Search for the cell housing the specified text and yield its [X, Y] center coordinate. 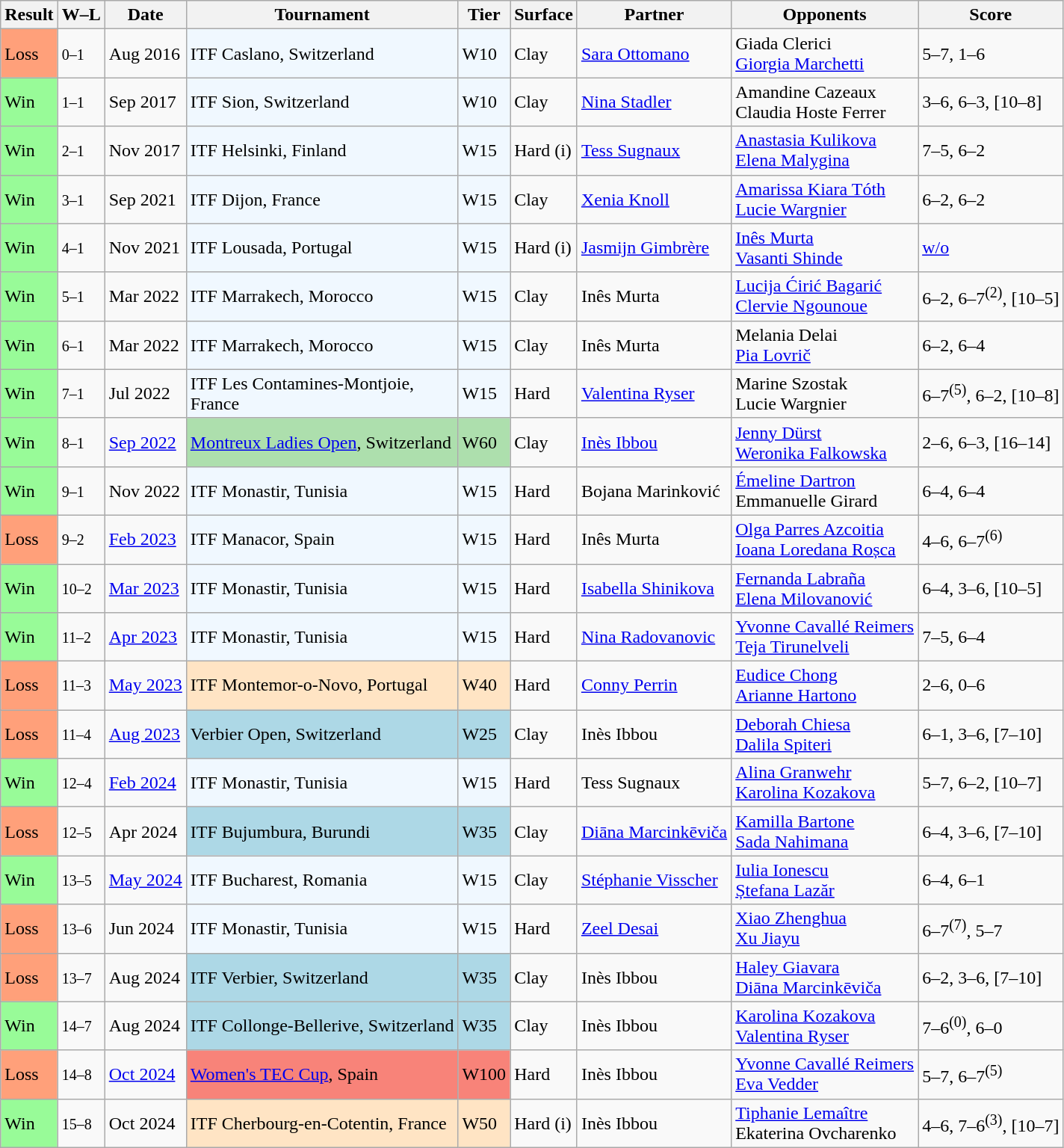
Iulia Ionescu Ștefana Lazăr [825, 880]
Xenia Knoll [654, 199]
Fernanda Labraña Elena Milovanović [825, 587]
9–1 [81, 490]
ITF Bujumbura, Burundi [322, 831]
Nov 2021 [145, 248]
Giada Clerici Giorgia Marchetti [825, 54]
Yvonne Cavallé Reimers Eva Vedder [825, 1075]
5–1 [81, 296]
Sep 2021 [145, 199]
Verbier Open, Switzerland [322, 734]
W40 [484, 686]
Feb 2024 [145, 783]
Inês Murta Vasanti Shinde [825, 248]
7–1 [81, 393]
5–7, 1–6 [991, 54]
Xiao Zhenghua Xu Jiayu [825, 928]
ITF Les Contamines-Montjoie, France [322, 393]
Jenny Dürst Weronika Falkowska [825, 442]
Nov 2022 [145, 490]
ITF Dijon, France [322, 199]
3–6, 6–3, [10–8] [991, 102]
12–4 [81, 783]
6–1 [81, 345]
13–7 [81, 978]
Amarissa Kiara Tóth Lucie Wargnier [825, 199]
Date [145, 15]
Jun 2024 [145, 928]
Nina Radovanovic [654, 637]
9–2 [81, 540]
W50 [484, 1123]
Bojana Marinković [654, 490]
11–2 [81, 637]
ITF Lousada, Portugal [322, 248]
ITF Montemor-o-Novo, Portugal [322, 686]
Aug 2016 [145, 54]
14–8 [81, 1075]
13–6 [81, 928]
10–2 [81, 587]
6–7(7), 5–7 [991, 928]
7–5, 6–2 [991, 151]
Nina Stadler [654, 102]
W–L [81, 15]
Aug 2023 [145, 734]
Jasmijn Gimbrère [654, 248]
Apr 2024 [145, 831]
Tier [484, 15]
Nov 2017 [145, 151]
Opponents [825, 15]
Surface [544, 15]
2–6, 6–3, [16–14] [991, 442]
ITF Caslano, Switzerland [322, 54]
15–8 [81, 1123]
Sara Ottomano [654, 54]
Amandine Cazeaux Claudia Hoste Ferrer [825, 102]
5–7, 6–7(5) [991, 1075]
Result [29, 15]
ITF Cherbourg-en-Cotentin, France [322, 1123]
Karolina Kozakova Valentina Ryser [825, 1025]
11–4 [81, 734]
Mar 2023 [145, 587]
ITF Manacor, Spain [322, 540]
ITF Verbier, Switzerland [322, 978]
w/o [991, 248]
6–2, 3–6, [7–10] [991, 978]
ITF Bucharest, Romania [322, 880]
7–6(0), 6–0 [991, 1025]
Olga Parres Azcoitia Ioana Loredana Roșca [825, 540]
W25 [484, 734]
12–5 [81, 831]
3–1 [81, 199]
Jul 2022 [145, 393]
6–2, 6–4 [991, 345]
Sep 2017 [145, 102]
4–6, 6–7(6) [991, 540]
Émeline Dartron Emmanuelle Girard [825, 490]
Montreux Ladies Open, Switzerland [322, 442]
Yvonne Cavallé Reimers Teja Tirunelveli [825, 637]
6–4, 3–6, [10–5] [991, 587]
11–3 [81, 686]
Feb 2023 [145, 540]
Haley Giavara Diāna Marcinkēviča [825, 978]
Eudice Chong Arianne Hartono [825, 686]
Isabella Shinikova [654, 587]
Partner [654, 15]
14–7 [81, 1025]
Tournament [322, 15]
Alina Granwehr Karolina Kozakova [825, 783]
Valentina Ryser [654, 393]
6–4, 6–4 [991, 490]
Melania Delai Pia Lovrič [825, 345]
Lucija Ćirić Bagarić Clervie Ngounoue [825, 296]
Stéphanie Visscher [654, 880]
May 2024 [145, 880]
6–1, 3–6, [7–10] [991, 734]
Sep 2022 [145, 442]
Anastasia Kulikova Elena Malygina [825, 151]
Women's TEC Cup, Spain [322, 1075]
4–1 [81, 248]
W60 [484, 442]
Diāna Marcinkēviča [654, 831]
0–1 [81, 54]
6–7(5), 6–2, [10–8] [991, 393]
ITF Helsinki, Finland [322, 151]
Apr 2023 [145, 637]
6–2, 6–7(2), [10–5] [991, 296]
4–6, 7–6(3), [10–7] [991, 1123]
Marine Szostak Lucie Wargnier [825, 393]
7–5, 6–4 [991, 637]
ITF Collonge-Bellerive, Switzerland [322, 1025]
6–4, 6–1 [991, 880]
8–1 [81, 442]
Deborah Chiesa Dalila Spiteri [825, 734]
6–4, 3–6, [7–10] [991, 831]
Conny Perrin [654, 686]
ITF Sion, Switzerland [322, 102]
6–2, 6–2 [991, 199]
Kamilla Bartone Sada Nahimana [825, 831]
1–1 [81, 102]
W100 [484, 1075]
2–6, 0–6 [991, 686]
13–5 [81, 880]
5–7, 6–2, [10–7] [991, 783]
Score [991, 15]
Zeel Desai [654, 928]
May 2023 [145, 686]
Tiphanie Lemaître Ekaterina Ovcharenko [825, 1123]
2–1 [81, 151]
